Identify which cell holds the provided text, then report its (X, Y) central coordinate. 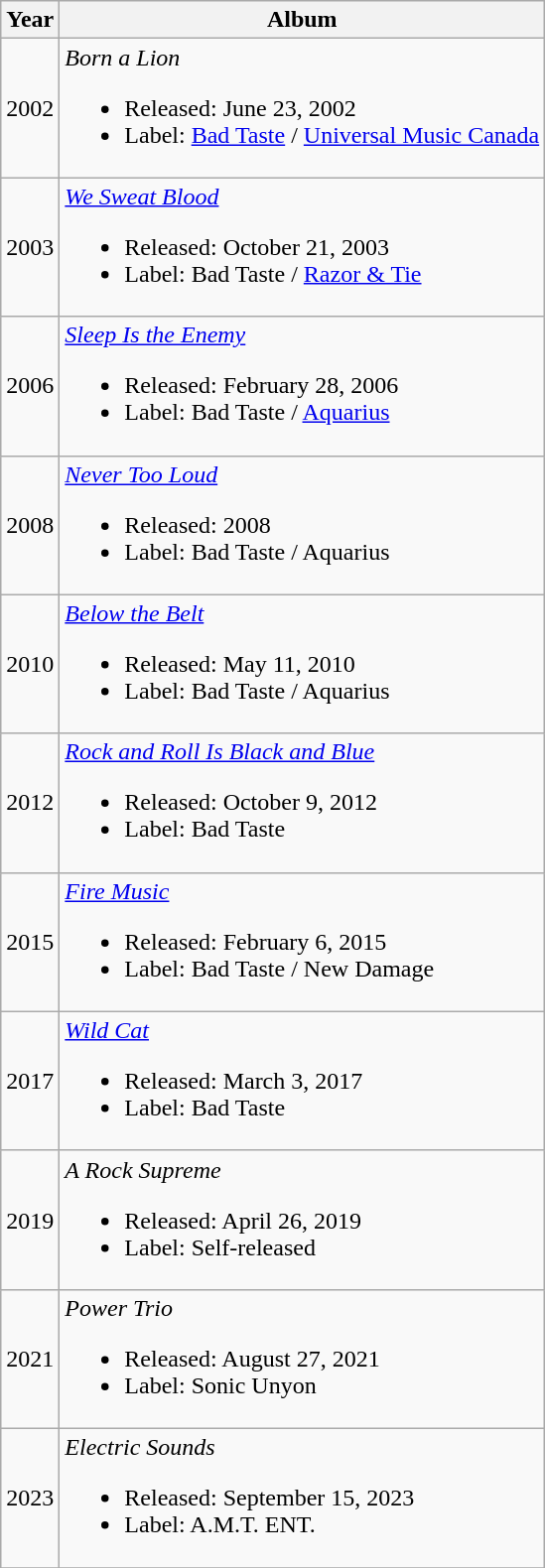
Power TrioReleased: August 27, 2021Label: Sonic Unyon (302, 1359)
Born a LionReleased: June 23, 2002Label: Bad Taste / Universal Music Canada (302, 108)
Rock and Roll Is Black and BlueReleased: October 9, 2012Label: Bad Taste (302, 803)
Wild CatReleased: March 3, 2017Label: Bad Taste (302, 1081)
2017 (30, 1081)
2021 (30, 1359)
2002 (30, 108)
2015 (30, 942)
Album (302, 20)
2006 (30, 386)
Never Too LoudReleased: 2008Label: Bad Taste / Aquarius (302, 525)
Electric SoundsReleased: September 15, 2023Label: A.M.T. ENT. (302, 1498)
Sleep Is the EnemyReleased: February 28, 2006Label: Bad Taste / Aquarius (302, 386)
2023 (30, 1498)
A Rock SupremeReleased: April 26, 2019Label: Self-released (302, 1220)
2019 (30, 1220)
Year (30, 20)
Fire MusicReleased: February 6, 2015Label: Bad Taste / New Damage (302, 942)
2012 (30, 803)
We Sweat BloodReleased: October 21, 2003Label: Bad Taste / Razor & Tie (302, 247)
2008 (30, 525)
Below the BeltReleased: May 11, 2010Label: Bad Taste / Aquarius (302, 664)
2010 (30, 664)
2003 (30, 247)
